Determine the (X, Y) coordinate at the center of the cell enclosing the given text.  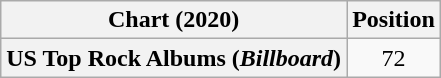
US Top Rock Albums (Billboard) (174, 58)
Chart (2020) (174, 20)
Position (394, 20)
72 (394, 58)
